Output the [X, Y] coordinate of the center of the cell containing the given text.  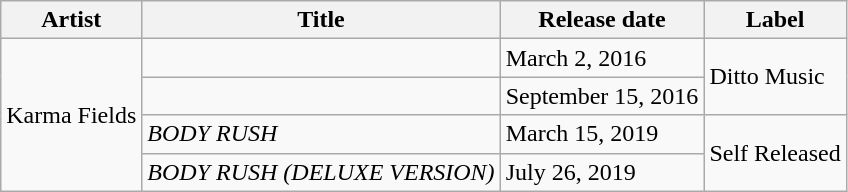
Title [321, 20]
Label [775, 20]
March 2, 2016 [602, 58]
September 15, 2016 [602, 96]
July 26, 2019 [602, 172]
March 15, 2019 [602, 134]
Ditto Music [775, 77]
Karma Fields [72, 115]
Self Released [775, 153]
Artist [72, 20]
BODY RUSH [321, 134]
Release date [602, 20]
BODY RUSH (DELUXE VERSION) [321, 172]
